For the text-containing cell, return its midpoint in (x, y) coordinate format. 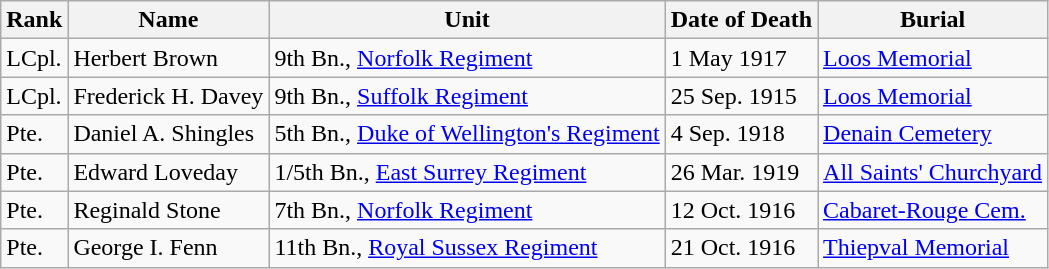
Denain Cemetery (933, 134)
1/5th Bn., East Surrey Regiment (467, 172)
Daniel A. Shingles (168, 134)
Herbert Brown (168, 58)
21 Oct. 1916 (741, 248)
25 Sep. 1915 (741, 96)
Reginald Stone (168, 210)
Frederick H. Davey (168, 96)
12 Oct. 1916 (741, 210)
4 Sep. 1918 (741, 134)
Burial (933, 20)
Rank (34, 20)
1 May 1917 (741, 58)
9th Bn., Norfolk Regiment (467, 58)
Cabaret-Rouge Cem. (933, 210)
5th Bn., Duke of Wellington's Regiment (467, 134)
Date of Death (741, 20)
Edward Loveday (168, 172)
All Saints' Churchyard (933, 172)
9th Bn., Suffolk Regiment (467, 96)
Unit (467, 20)
7th Bn., Norfolk Regiment (467, 210)
Thiepval Memorial (933, 248)
George I. Fenn (168, 248)
26 Mar. 1919 (741, 172)
11th Bn., Royal Sussex Regiment (467, 248)
Name (168, 20)
